Detect which cell encompasses the target text, then output its (x, y) center coordinate. 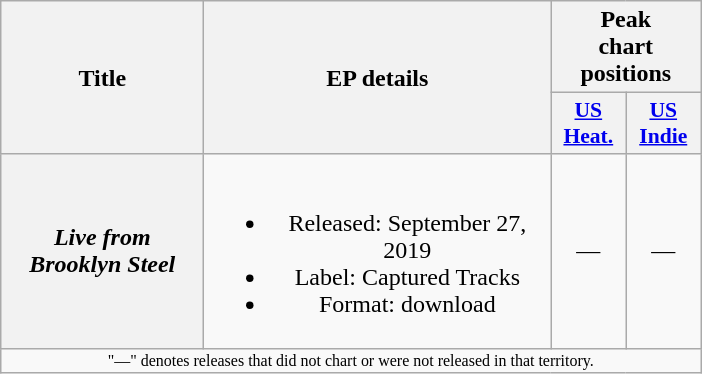
USIndie (664, 124)
Released: September 27, 2019Label: Captured TracksFormat: download (378, 251)
Live from Brooklyn Steel (102, 251)
"—" denotes releases that did not chart or were not released in that territory. (351, 360)
EP details (378, 78)
Title (102, 78)
USHeat. (588, 124)
Peakchartpositions (626, 47)
